Locate the cell with the specified text and output its (X, Y) center coordinate. 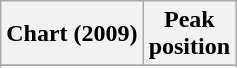
Chart (2009) (72, 34)
Peakposition (189, 34)
